Extract the [X, Y] coordinate from the center of the cell holding the provided text.  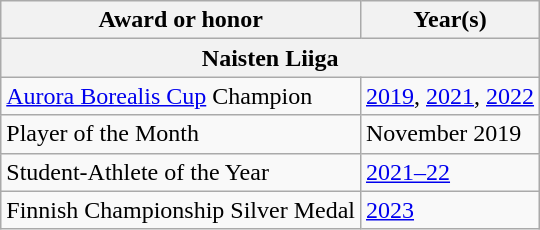
Aurora Borealis Cup Champion [181, 96]
2019, 2021, 2022 [450, 96]
Year(s) [450, 20]
Student-Athlete of the Year [181, 172]
November 2019 [450, 134]
Naisten Liiga [270, 58]
Finnish Championship Silver Medal [181, 210]
Award or honor [181, 20]
2021–22 [450, 172]
2023 [450, 210]
Player of the Month [181, 134]
